Locate the cell with the specified text and output its (x, y) center coordinate. 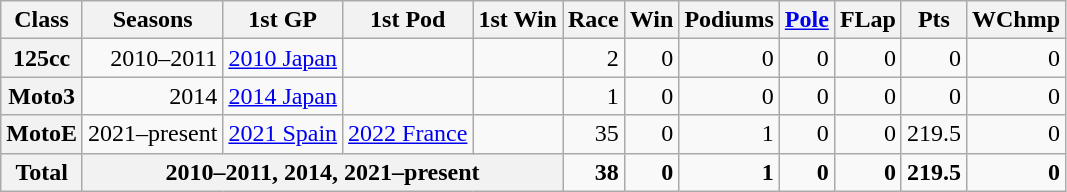
1st Pod (408, 20)
125cc (42, 58)
1st GP (283, 20)
35 (593, 134)
2010 Japan (283, 58)
2014 (152, 96)
2 (593, 58)
Class (42, 20)
MotoE (42, 134)
Seasons (152, 20)
Race (593, 20)
2021–present (152, 134)
Pole (806, 20)
2021 Spain (283, 134)
WChmp (1016, 20)
1st Win (518, 20)
FLap (868, 20)
2010–2011 (152, 58)
Win (652, 20)
Moto3 (42, 96)
2010–2011, 2014, 2021–present (322, 172)
38 (593, 172)
2014 Japan (283, 96)
Total (42, 172)
Podiums (729, 20)
Pts (934, 20)
2022 France (408, 134)
